Pinpoint the cell where the given text exists, returning its (x, y) midpoint coordinate. 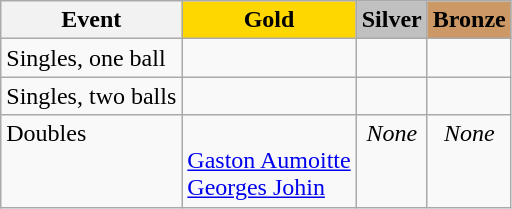
Bronze (469, 20)
Event (92, 20)
Gaston AumoitteGeorges Johin (269, 161)
Singles, two balls (92, 96)
Singles, one ball (92, 58)
Gold (269, 20)
Silver (392, 20)
Doubles (92, 161)
